Return the (X, Y) coordinate for the center point of the cell that contains the specified text.  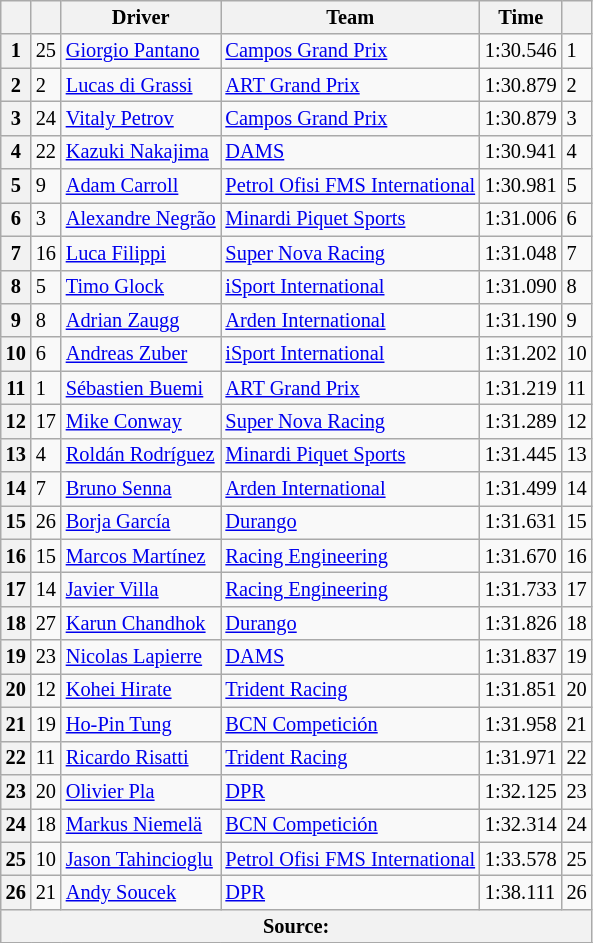
1:31.048 (521, 253)
Andreas Zuber (141, 354)
Sébastien Buemi (141, 388)
1:33.578 (521, 859)
Jason Tahincioglu (141, 859)
1:31.202 (521, 354)
Nicolas Lapierre (141, 657)
Alexandre Negrão (141, 219)
Driver (141, 17)
Olivier Pla (141, 791)
1:31.445 (521, 455)
Source: (296, 926)
1:31.499 (521, 489)
1:38.111 (521, 892)
Ricardo Risatti (141, 758)
1:30.981 (521, 186)
1:31.733 (521, 589)
1:30.546 (521, 51)
1:31.006 (521, 219)
1:32.125 (521, 791)
Marcos Martínez (141, 556)
Javier Villa (141, 589)
Giorgio Pantano (141, 51)
1:31.971 (521, 758)
Ho-Pin Tung (141, 724)
Mike Conway (141, 421)
27 (46, 623)
Team (350, 17)
Time (521, 17)
Kazuki Nakajima (141, 152)
Andy Soucek (141, 892)
1:31.851 (521, 690)
Bruno Senna (141, 489)
1:31.837 (521, 657)
1:31.670 (521, 556)
1:31.090 (521, 287)
1:32.314 (521, 825)
Luca Filippi (141, 253)
Vitaly Petrov (141, 118)
1:31.958 (521, 724)
1:31.190 (521, 320)
1:31.631 (521, 522)
1:31.289 (521, 421)
Roldán Rodríguez (141, 455)
Adam Carroll (141, 186)
1:30.941 (521, 152)
1:31.826 (521, 623)
Lucas di Grassi (141, 85)
Adrian Zaugg (141, 320)
Timo Glock (141, 287)
1:31.219 (521, 388)
Kohei Hirate (141, 690)
Borja García (141, 522)
Markus Niemelä (141, 825)
Karun Chandhok (141, 623)
